Return (X, Y) of the center of cell containing provided text 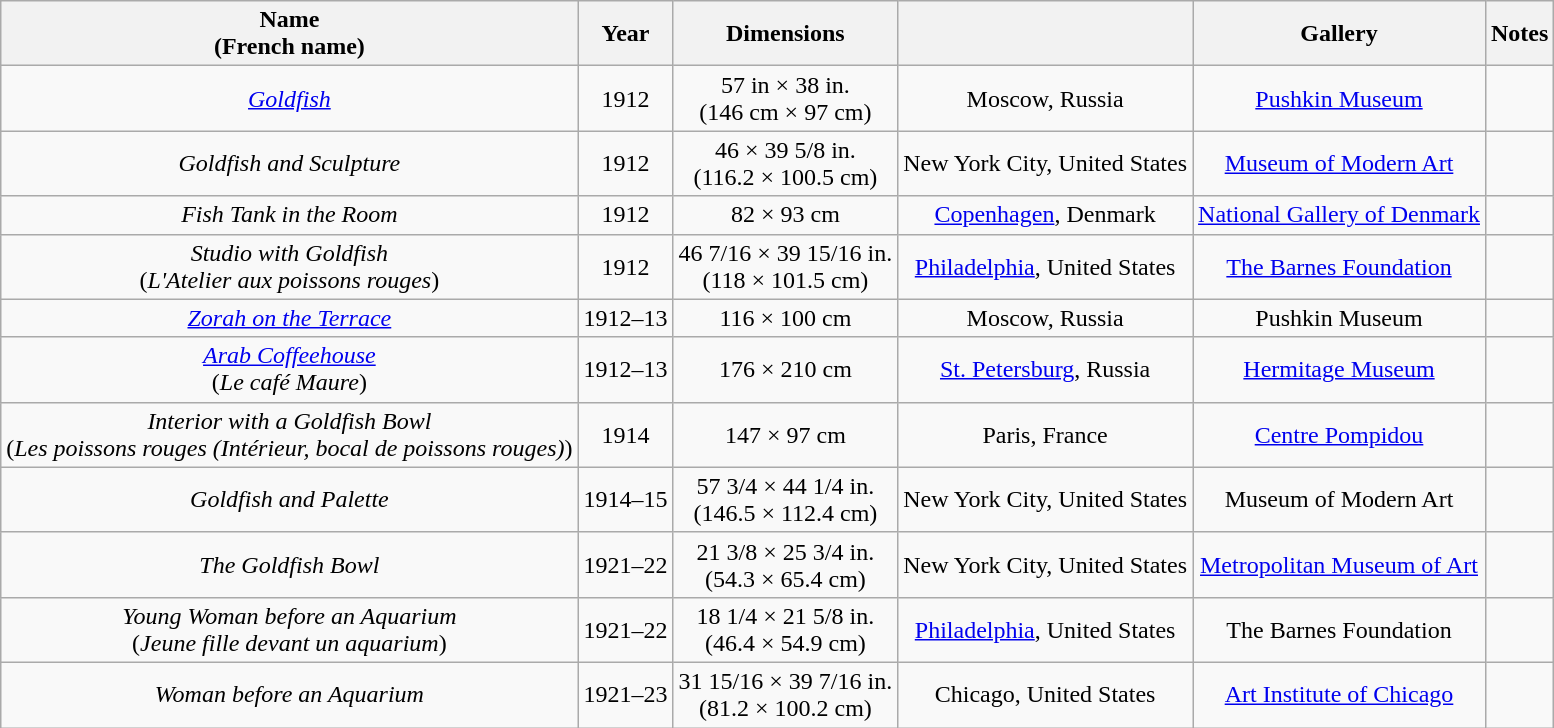
The Goldfish Bowl (290, 564)
116 × 100 cm (786, 318)
57 3/4 × 44 1/4 in.(146.5 × 112.4 cm) (786, 500)
Zorah on the Terrace (290, 318)
Interior with a Goldfish Bowl(Les poissons rouges (Intérieur, bocal de poissons rouges)) (290, 434)
1921–23 (626, 694)
18 1/4 × 21 5/8 in.(46.4 × 54.9 cm) (786, 630)
Studio with Goldfish (L'Atelier aux poissons rouges) (290, 266)
Hermitage Museum (1340, 370)
St. Petersburg, Russia (1046, 370)
Metropolitan Museum of Art (1340, 564)
176 × 210 cm (786, 370)
Goldfish (290, 98)
Fish Tank in the Room (290, 215)
Name (French name) (290, 34)
Arab Coffeehouse(Le café Maure) (290, 370)
Young Woman before an Aquarium (Jeune fille devant un aquarium) (290, 630)
1914 (626, 434)
Art Institute of Chicago (1340, 694)
82 × 93 cm (786, 215)
46 7/16 × 39 15/16 in.(118 × 101.5 cm) (786, 266)
Centre Pompidou (1340, 434)
Goldfish and Palette (290, 500)
1914–15 (626, 500)
Notes (1519, 34)
57 in × 38 in.(146 cm × 97 cm) (786, 98)
Gallery (1340, 34)
46 × 39 5/8 in.(116.2 × 100.5 cm) (786, 164)
Chicago, United States (1046, 694)
Dimensions (786, 34)
21 3/8 × 25 3/4 in.(54.3 × 65.4 cm) (786, 564)
Goldfish and Sculpture (290, 164)
National Gallery of Denmark (1340, 215)
Woman before an Aquarium (290, 694)
31 15/16 × 39 7/16 in.(81.2 × 100.2 cm) (786, 694)
147 × 97 cm (786, 434)
Paris, France (1046, 434)
Copenhagen, Denmark (1046, 215)
Year (626, 34)
